Extract the (x, y) coordinate from the center of the cell holding the provided text.  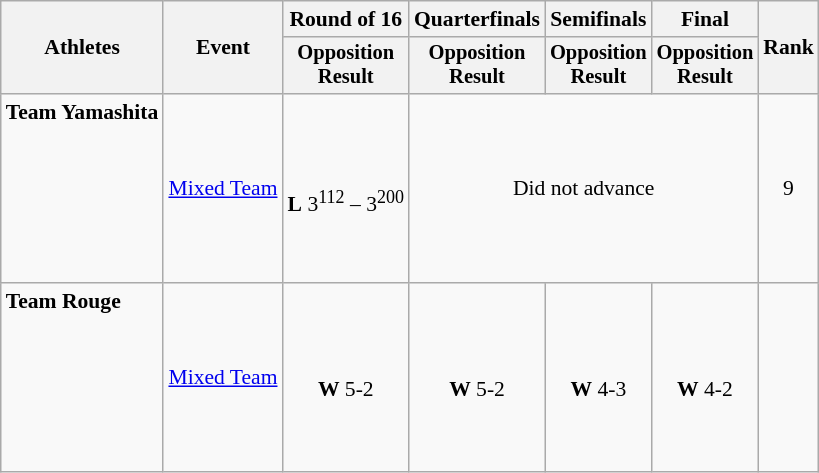
Semifinals (598, 19)
Final (706, 19)
Athletes (82, 48)
Team Yamashita (82, 188)
Round of 16 (346, 19)
Team Rouge (82, 378)
W 4-2 (706, 378)
Rank (788, 48)
Quarterfinals (477, 19)
L 3112 – 3200 (346, 188)
W 4-3 (598, 378)
Event (222, 48)
Did not advance (584, 188)
9 (788, 188)
